Identify which cell holds the provided text, then report its [X, Y] central coordinate. 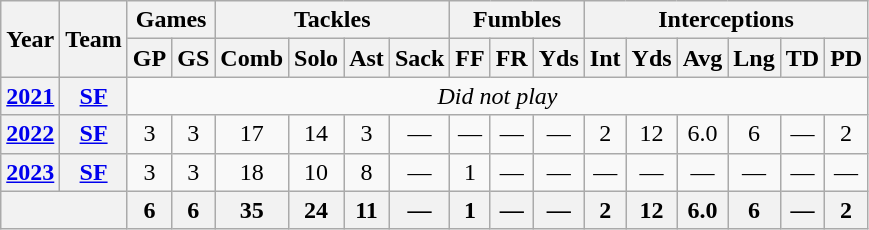
2022 [30, 134]
2021 [30, 96]
Fumbles [518, 20]
18 [252, 172]
Ast [367, 58]
35 [252, 210]
TD [802, 58]
24 [316, 210]
Did not play [497, 96]
Lng [754, 58]
Comb [252, 58]
8 [367, 172]
10 [316, 172]
Solo [316, 58]
Year [30, 39]
Interceptions [726, 20]
14 [316, 134]
Int [605, 58]
Games [170, 20]
11 [367, 210]
FF [470, 58]
Avg [702, 58]
17 [252, 134]
GS [194, 58]
Tackles [332, 20]
PD [846, 58]
Team [94, 39]
Sack [419, 58]
FR [512, 58]
GP [149, 58]
2023 [30, 172]
